Extract the (x, y) coordinate from the center of the cell holding the provided text.  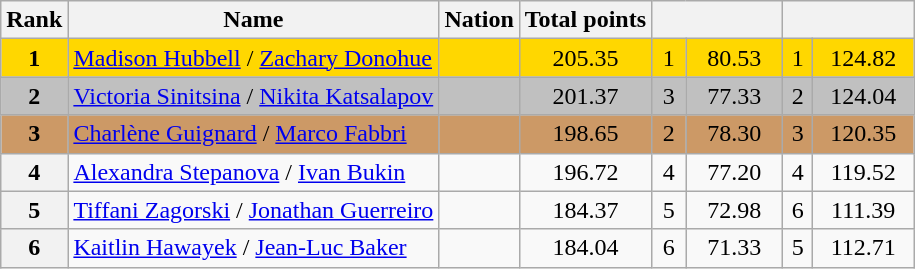
77.33 (734, 96)
72.98 (734, 210)
78.30 (734, 134)
Charlène Guignard / Marco Fabbri (254, 134)
Tiffani Zagorski / Jonathan Guerreiro (254, 210)
Kaitlin Hawayek / Jean-Luc Baker (254, 248)
Rank (34, 20)
119.52 (864, 172)
71.33 (734, 248)
Madison Hubbell / Zachary Donohue (254, 58)
Name (254, 20)
124.82 (864, 58)
124.04 (864, 96)
205.35 (585, 58)
120.35 (864, 134)
201.37 (585, 96)
196.72 (585, 172)
184.04 (585, 248)
198.65 (585, 134)
184.37 (585, 210)
111.39 (864, 210)
Alexandra Stepanova / Ivan Bukin (254, 172)
Nation (479, 20)
112.71 (864, 248)
77.20 (734, 172)
Total points (585, 20)
80.53 (734, 58)
Victoria Sinitsina / Nikita Katsalapov (254, 96)
